Return (X, Y) of the center of cell containing provided text 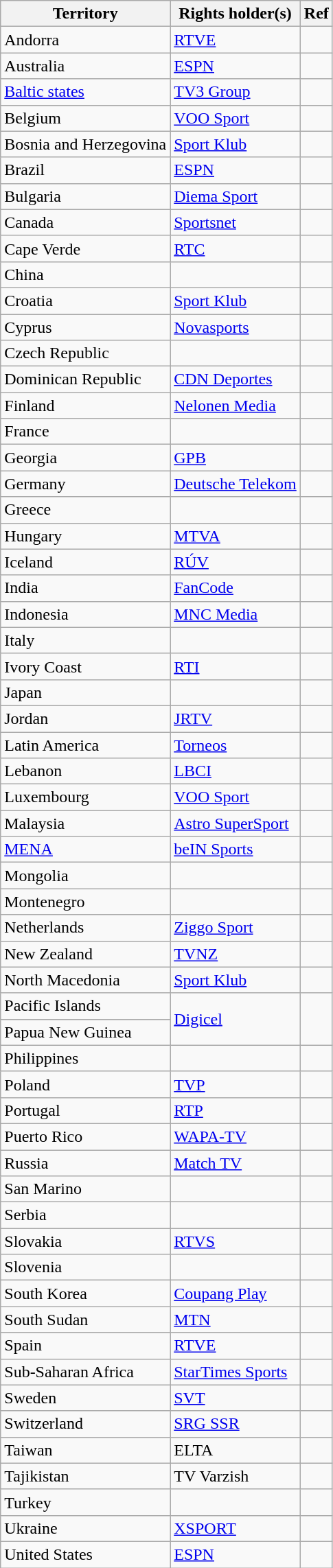
Slovenia (85, 1267)
TVNZ (236, 954)
TV3 Group (236, 92)
Latin America (85, 745)
United States (85, 1554)
Andorra (85, 40)
Greece (85, 510)
RTP (236, 1110)
ELTA (236, 1450)
Spain (85, 1346)
Pacific Islands (85, 1006)
Digicel (236, 1019)
San Marino (85, 1189)
Coupang Play (236, 1294)
Switzerland (85, 1424)
Dominican Republic (85, 379)
Cyprus (85, 327)
Iceland (85, 562)
Poland (85, 1084)
Germany (85, 484)
Bosnia and Herzegovina (85, 144)
Mongolia (85, 876)
MENA (85, 850)
Sportsnet (236, 222)
Belgium (85, 118)
New Zealand (85, 954)
Portugal (85, 1110)
Ziggo Sport (236, 928)
Rights holder(s) (236, 14)
Sweden (85, 1398)
RÚV (236, 562)
Diema Sport (236, 196)
Baltic states (85, 92)
LBCI (236, 771)
Ref (316, 14)
Torneos (236, 745)
Italy (85, 640)
MTN (236, 1320)
South Sudan (85, 1320)
Bulgaria (85, 196)
India (85, 588)
XSPORT (236, 1528)
Finland (85, 406)
GPB (236, 458)
StarTimes Sports (236, 1372)
Slovakia (85, 1241)
RTVS (236, 1241)
beIN Sports (236, 850)
Japan (85, 692)
Ukraine (85, 1528)
Philippines (85, 1058)
WAPA-TV (236, 1136)
Indonesia (85, 614)
Serbia (85, 1215)
Territory (85, 14)
Deutsche Telekom (236, 484)
MTVA (236, 536)
RTC (236, 248)
JRTV (236, 718)
RTI (236, 666)
Georgia (85, 458)
Canada (85, 222)
Brazil (85, 170)
Ivory Coast (85, 666)
Jordan (85, 718)
Nelonen Media (236, 406)
Match TV (236, 1163)
Croatia (85, 301)
Papua New Guinea (85, 1032)
Puerto Rico (85, 1136)
Astro SuperSport (236, 823)
Tajikistan (85, 1476)
Netherlands (85, 928)
Taiwan (85, 1450)
Australia (85, 66)
North Macedonia (85, 980)
MNC Media (236, 614)
TVP (236, 1084)
Russia (85, 1163)
Malaysia (85, 823)
FanCode (236, 588)
France (85, 432)
Luxembourg (85, 797)
Novasports (236, 327)
South Korea (85, 1294)
TV Varzish (236, 1476)
China (85, 274)
CDN Deportes (236, 379)
Montenegro (85, 902)
SVT (236, 1398)
Turkey (85, 1502)
Cape Verde (85, 248)
SRG SSR (236, 1424)
Czech Republic (85, 353)
Hungary (85, 536)
Lebanon (85, 771)
Sub-Saharan Africa (85, 1372)
